Search for the cell housing the specified text and yield its [X, Y] center coordinate. 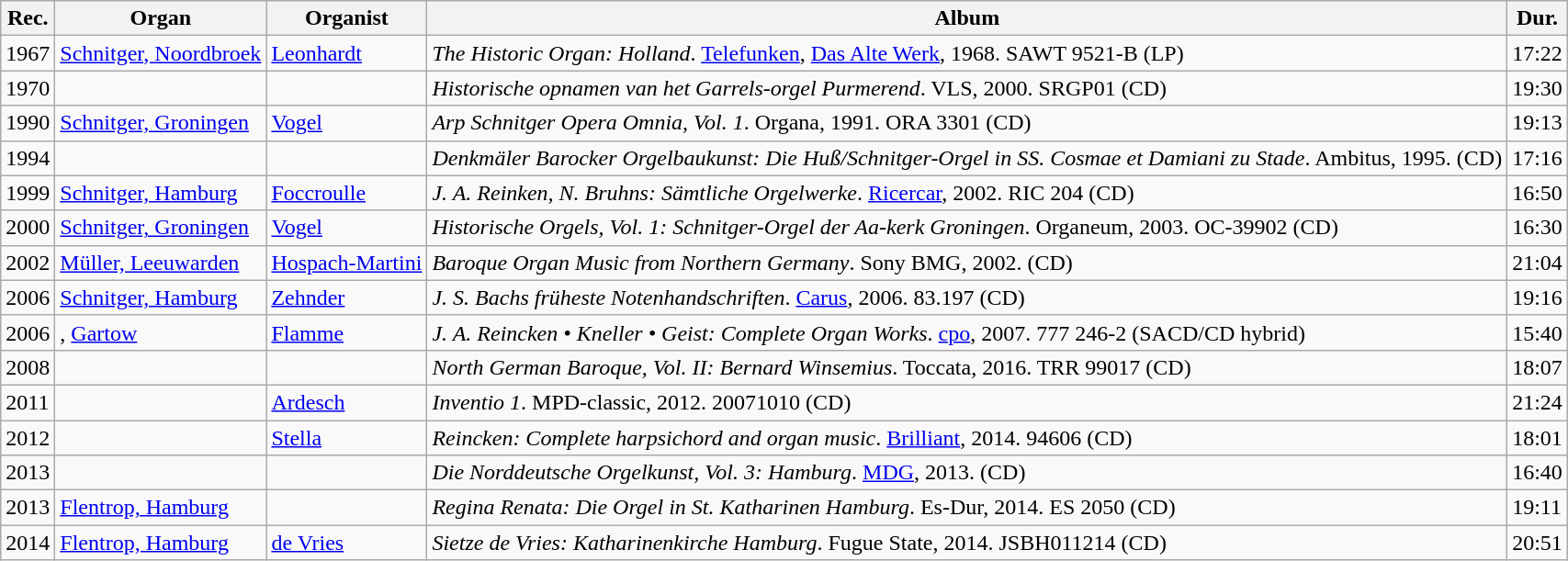
J. A. Reincken • Kneller • Geist: Complete Organ Works. cpo, 2007. 777 246-2 (SACD/CD hybrid) [967, 332]
1994 [28, 158]
2008 [28, 367]
1970 [28, 88]
Dur. [1538, 18]
de Vries [347, 543]
Inventio 1. MPD-classic, 2012. 20071010 (CD) [967, 402]
Reincken: Complete harpsichord and organ music. Brilliant, 2014. 94606 (CD) [967, 438]
16:40 [1538, 473]
2012 [28, 438]
16:30 [1538, 228]
21:24 [1538, 402]
15:40 [1538, 332]
J. S. Bachs früheste Notenhandschriften. Carus, 2006. 83.197 (CD) [967, 297]
, Gartow [161, 332]
Die Norddeutsche Orgelkunst, Vol. 3: Hamburg. MDG, 2013. (CD) [967, 473]
Regina Renata: Die Orgel in St. Katharinen Hamburg. Es-Dur, 2014. ES 2050 (CD) [967, 508]
Rec. [28, 18]
Stella [347, 438]
20:51 [1538, 543]
2002 [28, 263]
18:01 [1538, 438]
19:13 [1538, 123]
Album [967, 18]
Organist [347, 18]
Foccroulle [347, 193]
1990 [28, 123]
Leonhardt [347, 53]
Hospach-Martini [347, 263]
21:04 [1538, 263]
Organ [161, 18]
Schnitger, Noordbroek [161, 53]
Zehnder [347, 297]
2011 [28, 402]
Historische opnamen van het Garrels-orgel Purmerend. VLS, 2000. SRGP01 (CD) [967, 88]
Ardesch [347, 402]
Sietze de Vries: Katharinenkirche Hamburg. Fugue State, 2014. JSBH011214 (CD) [967, 543]
Historische Orgels, Vol. 1: Schnitger-Orgel der Aa-kerk Groningen. Organeum, 2003. OC-39902 (CD) [967, 228]
19:11 [1538, 508]
1999 [28, 193]
Arp Schnitger Opera Omnia, Vol. 1. Organa, 1991. ORA 3301 (CD) [967, 123]
2014 [28, 543]
Denkmäler Barocker Orgelbaukunst: Die Huß/Schnitger-Orgel in SS. Cosmae et Damiani zu Stade. Ambitus, 1995. (CD) [967, 158]
16:50 [1538, 193]
North German Baroque, Vol. II: Bernard Winsemius. Toccata, 2016. TRR 99017 (CD) [967, 367]
17:22 [1538, 53]
Müller, Leeuwarden [161, 263]
19:16 [1538, 297]
1967 [28, 53]
2000 [28, 228]
Flamme [347, 332]
Baroque Organ Music from Northern Germany. Sony BMG, 2002. (CD) [967, 263]
J. A. Reinken, N. Bruhns: Sämtliche Orgelwerke. Ricercar, 2002. RIC 204 (CD) [967, 193]
18:07 [1538, 367]
17:16 [1538, 158]
19:30 [1538, 88]
The Historic Organ: Holland. Telefunken, Das Alte Werk, 1968. SAWT 9521-B (LP) [967, 53]
